For the text-containing cell, return its midpoint in [x, y] coordinate format. 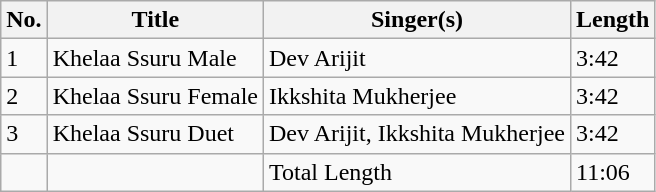
Khelaa Ssuru Female [155, 96]
11:06 [613, 172]
Title [155, 20]
2 [24, 96]
Dev Arijit, Ikkshita Mukherjee [418, 134]
Length [613, 20]
1 [24, 58]
Total Length [418, 172]
3 [24, 134]
Khelaa Ssuru Male [155, 58]
Dev Arijit [418, 58]
No. [24, 20]
Ikkshita Mukherjee [418, 96]
Khelaa Ssuru Duet [155, 134]
Singer(s) [418, 20]
